Locate the cell with the specified text and output its [x, y] center coordinate. 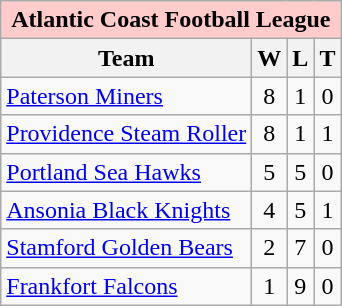
Atlantic Coast Football League [171, 20]
Portland Sea Hawks [126, 172]
9 [300, 286]
Frankfort Falcons [126, 286]
2 [270, 248]
L [300, 58]
W [270, 58]
Providence Steam Roller [126, 134]
Stamford Golden Bears [126, 248]
7 [300, 248]
Ansonia Black Knights [126, 210]
T [328, 58]
4 [270, 210]
Paterson Miners [126, 96]
Team [126, 58]
